Search for the cell housing the specified text and yield its [x, y] center coordinate. 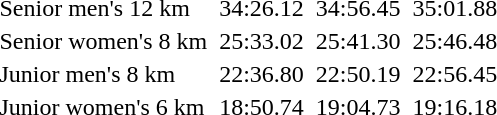
22:36.80 [262, 74]
25:41.30 [358, 41]
22:50.19 [358, 74]
25:33.02 [262, 41]
